Identify which cell holds the provided text, then report its (X, Y) central coordinate. 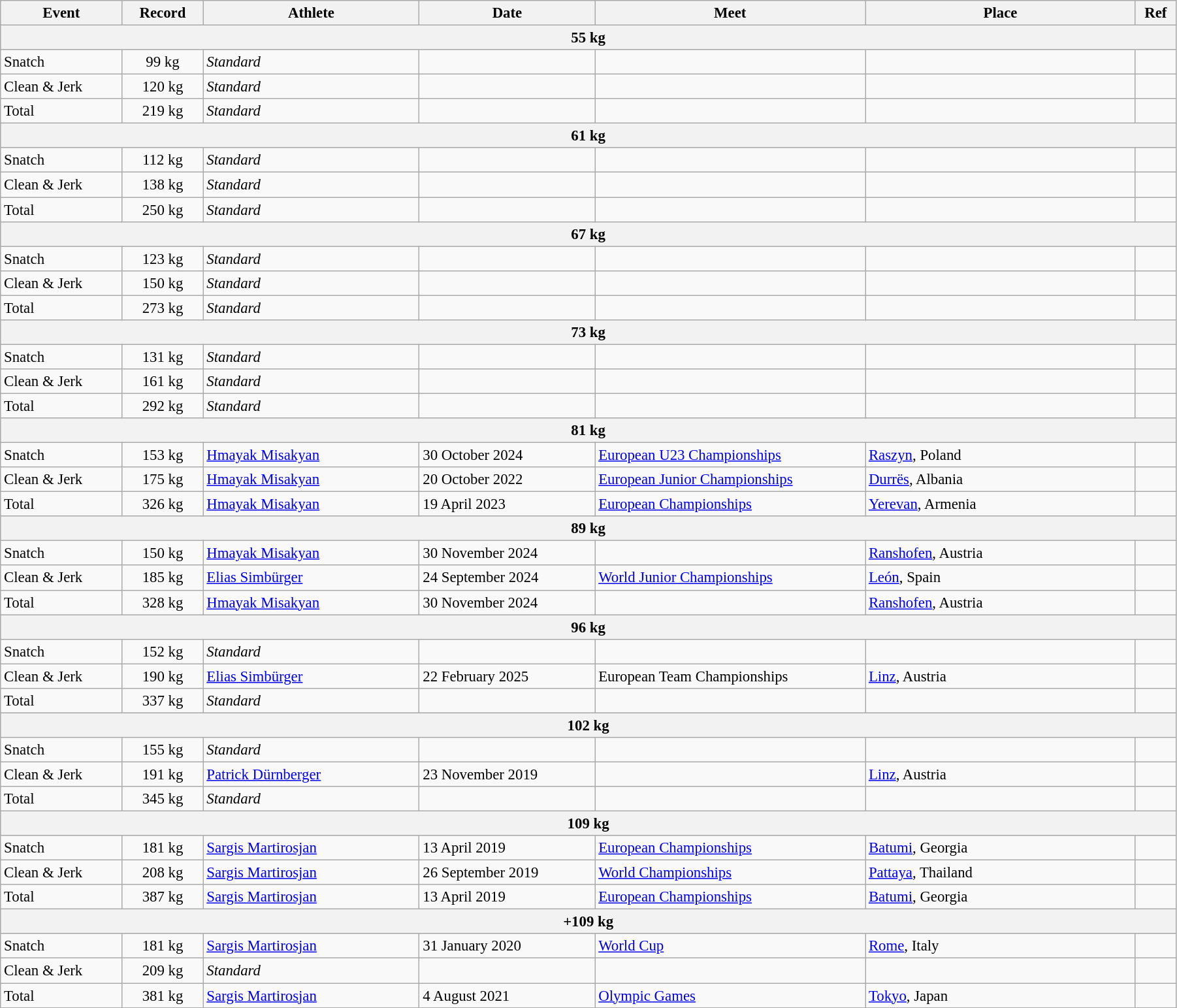
190 kg (163, 676)
109 kg (588, 824)
World Cup (730, 947)
326 kg (163, 504)
24 September 2024 (507, 578)
European Team Championships (730, 676)
Rome, Italy (1001, 947)
61 kg (588, 136)
Athlete (311, 13)
89 kg (588, 528)
67 kg (588, 234)
World Junior Championships (730, 578)
387 kg (163, 897)
31 January 2020 (507, 947)
19 April 2023 (507, 504)
Olympic Games (730, 996)
209 kg (163, 971)
328 kg (163, 602)
292 kg (163, 406)
153 kg (163, 455)
Ref (1155, 13)
+109 kg (588, 922)
208 kg (163, 873)
Place (1001, 13)
World Championships (730, 873)
Patrick Dürnberger (311, 774)
123 kg (163, 259)
Record (163, 13)
381 kg (163, 996)
102 kg (588, 725)
30 October 2024 (507, 455)
55 kg (588, 38)
Meet (730, 13)
Event (61, 13)
155 kg (163, 750)
161 kg (163, 382)
191 kg (163, 774)
96 kg (588, 627)
22 February 2025 (507, 676)
European Junior Championships (730, 480)
138 kg (163, 185)
Yerevan, Armenia (1001, 504)
175 kg (163, 480)
152 kg (163, 651)
León, Spain (1001, 578)
20 October 2022 (507, 480)
4 August 2021 (507, 996)
73 kg (588, 333)
23 November 2019 (507, 774)
131 kg (163, 357)
120 kg (163, 87)
337 kg (163, 701)
185 kg (163, 578)
99 kg (163, 62)
250 kg (163, 210)
Tokyo, Japan (1001, 996)
219 kg (163, 111)
Durrës, Albania (1001, 480)
Date (507, 13)
Pattaya, Thailand (1001, 873)
26 September 2019 (507, 873)
European U23 Championships (730, 455)
112 kg (163, 160)
273 kg (163, 308)
345 kg (163, 799)
81 kg (588, 431)
Raszyn, Poland (1001, 455)
